Output the (X, Y) coordinate of the center of the cell containing the given text.  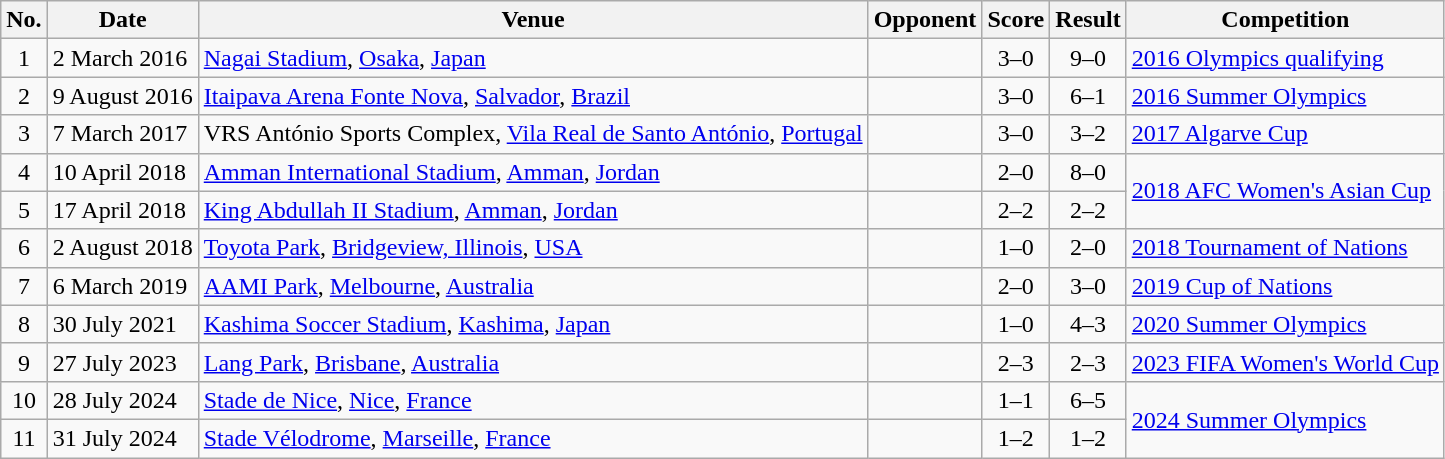
AAMI Park, Melbourne, Australia (533, 286)
Nagai Stadium, Osaka, Japan (533, 58)
2 March 2016 (122, 58)
17 April 2018 (122, 210)
9–0 (1088, 58)
Venue (533, 20)
King Abdullah II Stadium, Amman, Jordan (533, 210)
10 (24, 400)
2016 Summer Olympics (1285, 96)
2016 Olympics qualifying (1285, 58)
3–2 (1088, 134)
6–1 (1088, 96)
11 (24, 438)
8 (24, 324)
2020 Summer Olympics (1285, 324)
4–3 (1088, 324)
1–1 (1016, 400)
Kashima Soccer Stadium, Kashima, Japan (533, 324)
9 August 2016 (122, 96)
2019 Cup of Nations (1285, 286)
Opponent (925, 20)
Competition (1285, 20)
Toyota Park, Bridgeview, Illinois, USA (533, 248)
6 (24, 248)
No. (24, 20)
28 July 2024 (122, 400)
2 (24, 96)
4 (24, 172)
31 July 2024 (122, 438)
1 (24, 58)
2018 AFC Women's Asian Cup (1285, 191)
Amman International Stadium, Amman, Jordan (533, 172)
2 August 2018 (122, 248)
Itaipava Arena Fonte Nova, Salvador, Brazil (533, 96)
VRS António Sports Complex, Vila Real de Santo António, Portugal (533, 134)
27 July 2023 (122, 362)
Stade de Nice, Nice, France (533, 400)
2018 Tournament of Nations (1285, 248)
5 (24, 210)
Result (1088, 20)
10 April 2018 (122, 172)
8–0 (1088, 172)
Date (122, 20)
2024 Summer Olympics (1285, 419)
6–5 (1088, 400)
Stade Vélodrome, Marseille, France (533, 438)
Lang Park, Brisbane, Australia (533, 362)
30 July 2021 (122, 324)
9 (24, 362)
Score (1016, 20)
7 (24, 286)
2017 Algarve Cup (1285, 134)
6 March 2019 (122, 286)
3 (24, 134)
2023 FIFA Women's World Cup (1285, 362)
7 March 2017 (122, 134)
